Determine the (X, Y) coordinate at the center of the cell enclosing the given text.  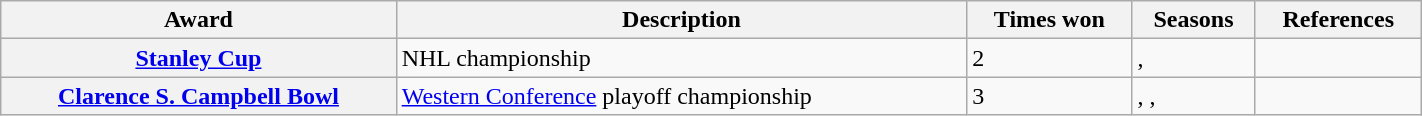
Times won (1050, 20)
2 (1050, 58)
, , (1194, 96)
Stanley Cup (198, 58)
Seasons (1194, 20)
3 (1050, 96)
Award (198, 20)
Clarence S. Campbell Bowl (198, 96)
References (1338, 20)
Description (682, 20)
NHL championship (682, 58)
, (1194, 58)
Western Conference playoff championship (682, 96)
